Determine the [X, Y] coordinate at the center of the cell enclosing the given text.  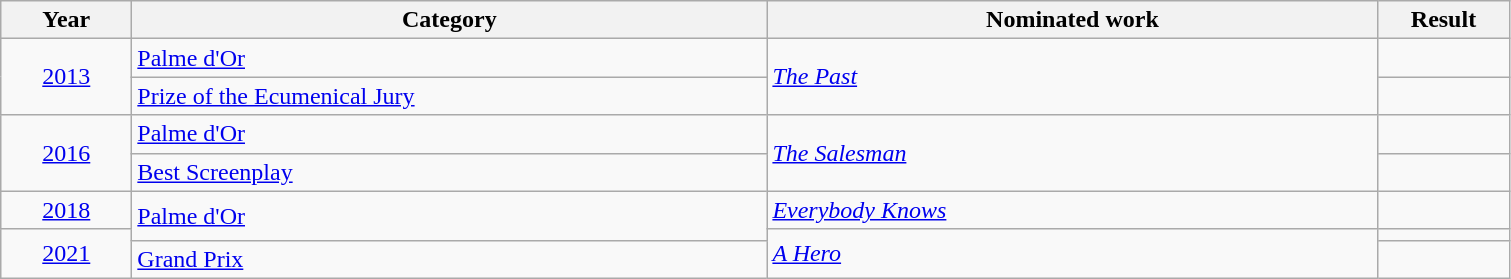
Everybody Knows [1072, 210]
Category [450, 20]
Result [1444, 20]
Year [66, 20]
2018 [66, 210]
The Salesman [1072, 153]
A Hero [1072, 254]
2013 [66, 77]
Best Screenplay [450, 172]
The Past [1072, 77]
2016 [66, 153]
2021 [66, 254]
Nominated work [1072, 20]
Grand Prix [450, 259]
Prize of the Ecumenical Jury [450, 96]
